Extract the [X, Y] coordinate from the center of the cell holding the provided text.  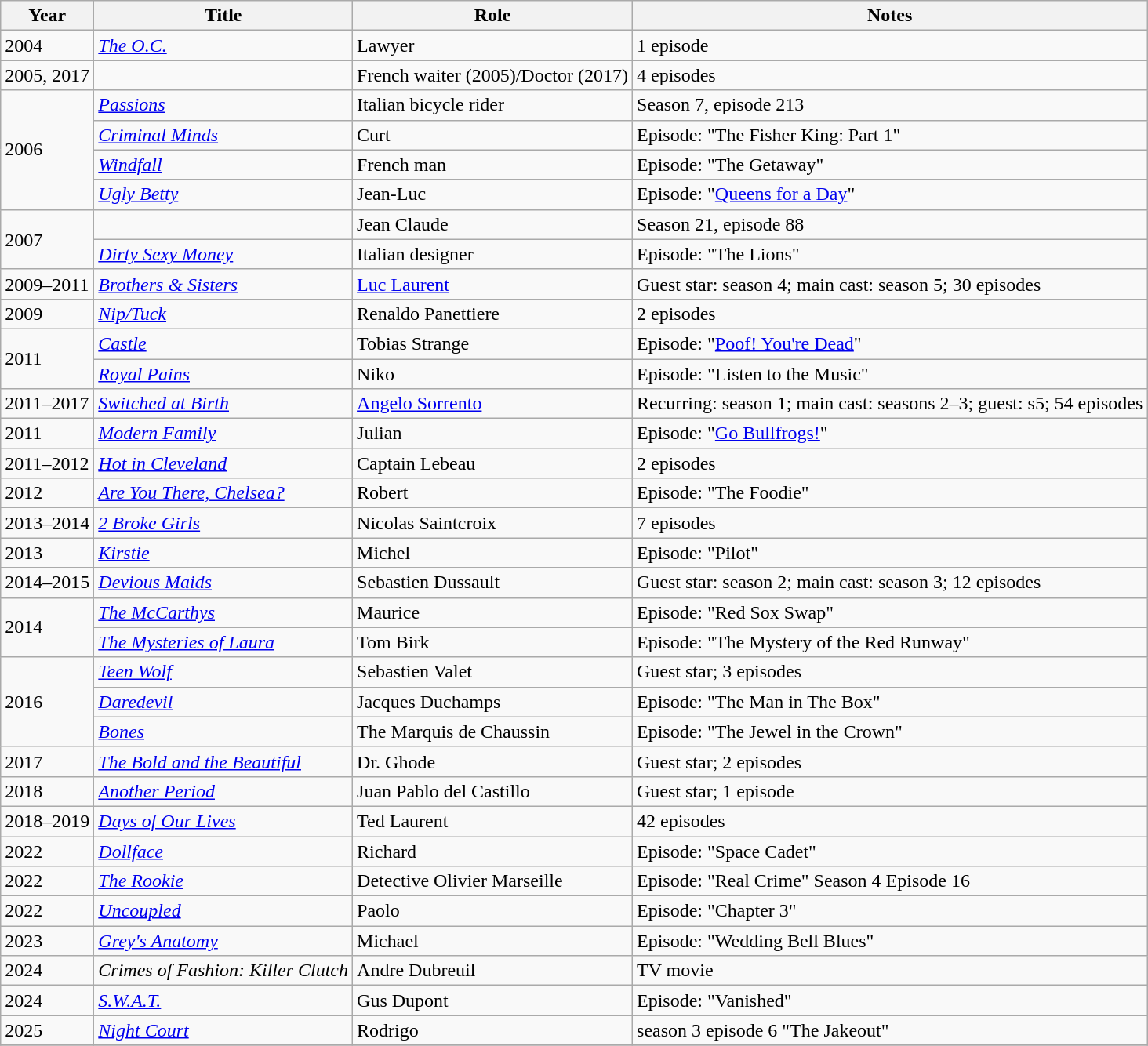
Nip/Tuck [223, 314]
4 episodes [890, 75]
Kirstie [223, 553]
The Marquis de Chaussin [492, 732]
2009 [47, 314]
Royal Pains [223, 374]
Jean-Luc [492, 194]
Episode: "The Lions" [890, 254]
Daredevil [223, 702]
Criminal Minds [223, 135]
Detective Olivier Marseille [492, 881]
Teen Wolf [223, 672]
42 episodes [890, 821]
Episode: "The Foodie" [890, 493]
Dr. Ghode [492, 761]
Andre Dubreuil [492, 971]
Modern Family [223, 434]
Hot in Cleveland [223, 463]
2018–2019 [47, 821]
Jean Claude [492, 224]
Episode: "Real Crime" Season 4 Episode 16 [890, 881]
TV movie [890, 971]
Switched at Birth [223, 404]
Notes [890, 16]
Michel [492, 553]
Robert [492, 493]
Devious Maids [223, 583]
Sebastien Dussault [492, 583]
Renaldo Panettiere [492, 314]
Richard [492, 851]
Michael [492, 941]
2014 [47, 627]
Episode: "Go Bullfrogs!" [890, 434]
2014–2015 [47, 583]
S.W.A.T. [223, 1001]
Guest star; 2 episodes [890, 761]
Jacques Duchamps [492, 702]
Uncoupled [223, 911]
Role [492, 16]
French waiter (2005)/Doctor (2017) [492, 75]
2 Broke Girls [223, 523]
2025 [47, 1030]
2006 [47, 150]
Crimes of Fashion: Killer Clutch [223, 971]
7 episodes [890, 523]
2017 [47, 761]
The McCarthys [223, 612]
Recurring: season 1; main cast: seasons 2–3; guest: s5; 54 episodes [890, 404]
Ugly Betty [223, 194]
Episode: "Red Sox Swap" [890, 612]
2023 [47, 941]
Episode: "Pilot" [890, 553]
Rodrigo [492, 1030]
1 episode [890, 45]
Episode: "Wedding Bell Blues" [890, 941]
Another Period [223, 791]
Dollface [223, 851]
Days of Our Lives [223, 821]
Passions [223, 105]
Night Court [223, 1030]
Curt [492, 135]
Juan Pablo del Castillo [492, 791]
Guest star; 3 episodes [890, 672]
2011–2012 [47, 463]
2016 [47, 702]
Tom Birk [492, 642]
Paolo [492, 911]
The Rookie [223, 881]
season 3 episode 6 "The Jakeout" [890, 1030]
Season 7, episode 213 [890, 105]
Are You There, Chelsea? [223, 493]
The Mysteries of Laura [223, 642]
Italian bicycle rider [492, 105]
Brothers & Sisters [223, 284]
The O.C. [223, 45]
Episode: "The Getaway" [890, 165]
2013–2014 [47, 523]
Grey's Anatomy [223, 941]
Luc Laurent [492, 284]
Italian designer [492, 254]
Episode: "Space Cadet" [890, 851]
Guest star: season 4; main cast: season 5; 30 episodes [890, 284]
The Bold and the Beautiful [223, 761]
Captain Lebeau [492, 463]
2018 [47, 791]
Lawyer [492, 45]
Niko [492, 374]
Gus Dupont [492, 1001]
Windfall [223, 165]
2009–2011 [47, 284]
Tobias Strange [492, 343]
2012 [47, 493]
2013 [47, 553]
Title [223, 16]
Episode: "The Fisher King: Part 1" [890, 135]
Maurice [492, 612]
Episode: "Listen to the Music" [890, 374]
Guest star; 1 episode [890, 791]
Sebastien Valet [492, 672]
Year [47, 16]
Castle [223, 343]
Angelo Sorrento [492, 404]
2004 [47, 45]
Bones [223, 732]
Episode: "The Jewel in the Crown" [890, 732]
Episode: "Queens for a Day" [890, 194]
Nicolas Saintcroix [492, 523]
Episode: "The Mystery of the Red Runway" [890, 642]
Guest star: season 2; main cast: season 3; 12 episodes [890, 583]
Episode: "Vanished" [890, 1001]
Episode: "Poof! You're Dead" [890, 343]
Episode: "Chapter 3" [890, 911]
2007 [47, 239]
French man [492, 165]
2005, 2017 [47, 75]
Dirty Sexy Money [223, 254]
Episode: "The Man in The Box" [890, 702]
Season 21, episode 88 [890, 224]
Julian [492, 434]
Ted Laurent [492, 821]
2011–2017 [47, 404]
